Pinpoint the cell where the given text exists, returning its (X, Y) midpoint coordinate. 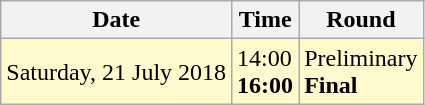
Date (116, 20)
14:0016:00 (266, 72)
Saturday, 21 July 2018 (116, 72)
Round (361, 20)
PreliminaryFinal (361, 72)
Time (266, 20)
